Pinpoint the cell where the given text exists, returning its (x, y) midpoint coordinate. 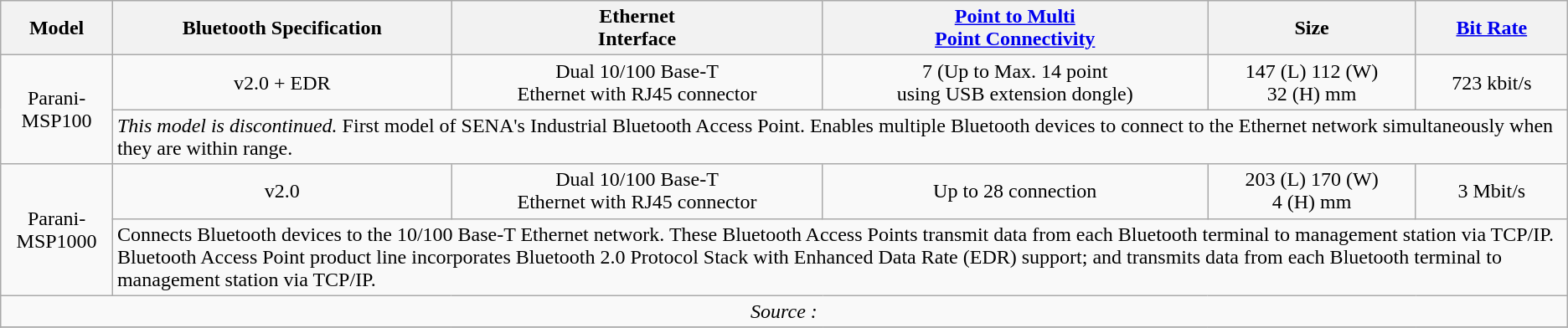
Bit Rate (1491, 28)
Up to 28 connection (1015, 191)
Point to Multi Point Connectivity (1015, 28)
Bluetooth Specification (281, 28)
203 (L) 170 (W) 4 (H) mm (1312, 191)
Model (57, 28)
Parani-MSP100 (57, 110)
v2.0 (281, 191)
3 Mbit/s (1491, 191)
147 (L) 112 (W) 32 (H) mm (1312, 82)
v2.0 + EDR (281, 82)
Source : (784, 311)
723 kbit/s (1491, 82)
Size (1312, 28)
Parani-MSP1000 (57, 229)
Ethernet Interface (637, 28)
7 (Up to Max. 14 point using USB extension dongle) (1015, 82)
